Provide the [x, y] coordinate of the cell's center where the given text is located.  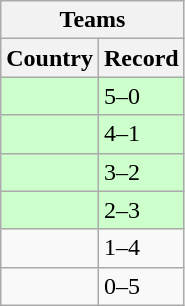
1–4 [141, 248]
Record [141, 58]
0–5 [141, 286]
2–3 [141, 210]
Country [50, 58]
3–2 [141, 172]
5–0 [141, 96]
4–1 [141, 134]
Teams [92, 20]
